Return (X, Y) of the center of cell containing provided text 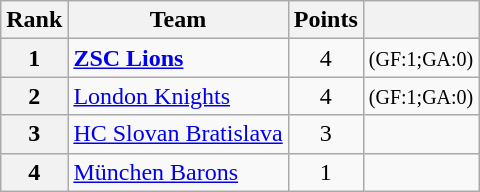
Points (326, 20)
Team (178, 20)
ZSC Lions (178, 58)
London Knights (178, 96)
HC Slovan Bratislava (178, 134)
München Barons (178, 172)
2 (34, 96)
Rank (34, 20)
